Provide the (x, y) coordinate of the cell's center where the given text is located.  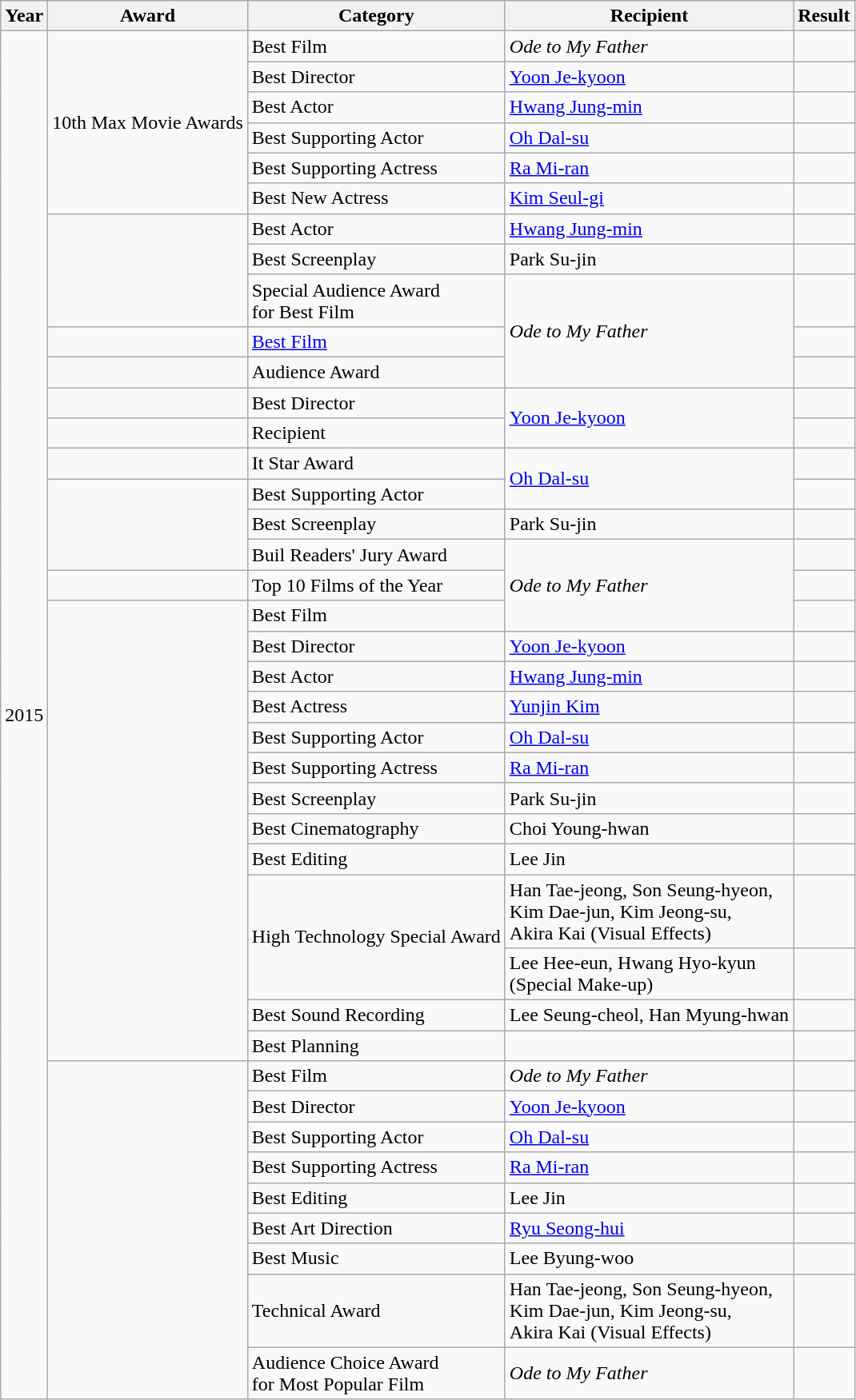
Best Music (376, 1258)
Best Planning (376, 1046)
Kim Seul-gi (649, 198)
Lee Seung-cheol, Han Myung-hwan (649, 1015)
Category (376, 16)
Technical Award (376, 1310)
Choi Young-hwan (649, 828)
Best Cinematography (376, 828)
Best Sound Recording (376, 1015)
Best Art Direction (376, 1228)
High Technology Special Award (376, 937)
Award (148, 16)
Best Actress (376, 707)
Lee Hee-eun, Hwang Hyo-kyun (Special Make-up) (649, 974)
Year (24, 16)
Audience Award (376, 372)
Ryu Seong-hui (649, 1228)
Best New Actress (376, 198)
2015 (24, 716)
Buil Readers' Jury Award (376, 555)
Special Audience Award for Best Film (376, 301)
Audience Choice Award for Most Popular Film (376, 1374)
10th Max Movie Awards (148, 122)
It Star Award (376, 464)
Lee Byung-woo (649, 1258)
Result (824, 16)
Top 10 Films of the Year (376, 585)
Yunjin Kim (649, 707)
